For the text-containing cell, return its midpoint in (x, y) coordinate format. 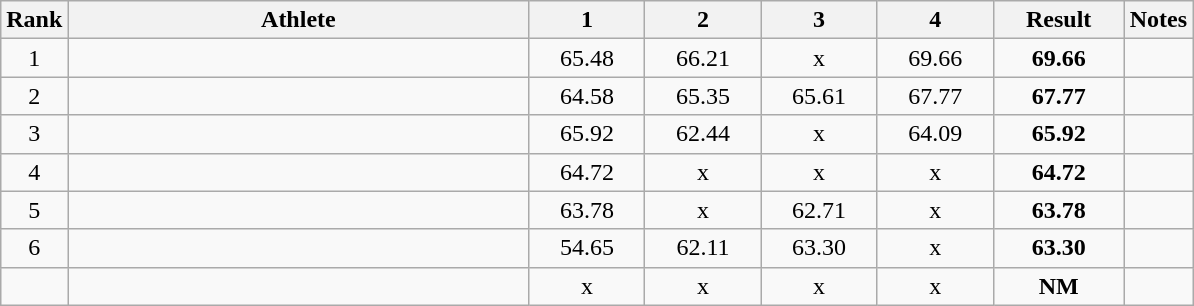
Rank (34, 20)
6 (34, 248)
62.11 (703, 248)
66.21 (703, 58)
64.09 (935, 134)
62.44 (703, 134)
65.61 (819, 96)
Result (1058, 20)
65.48 (587, 58)
62.71 (819, 210)
65.35 (703, 96)
54.65 (587, 248)
5 (34, 210)
NM (1058, 286)
Notes (1158, 20)
64.58 (587, 96)
Athlete (298, 20)
